Pinpoint the cell where the given text exists, returning its [x, y] midpoint coordinate. 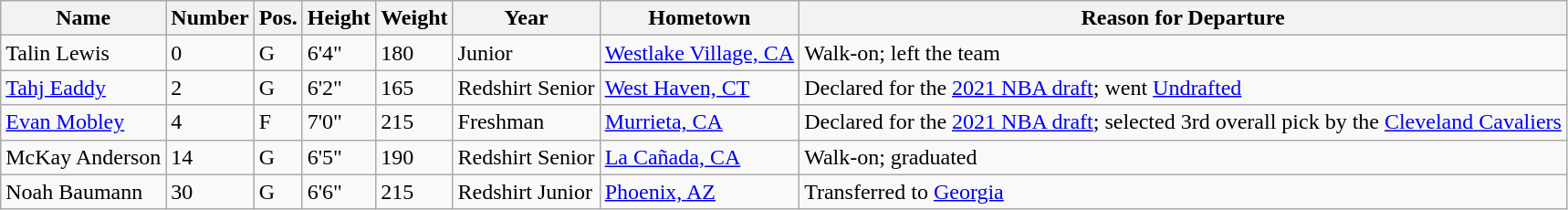
Hometown [699, 18]
Reason for Departure [1183, 18]
West Haven, CT [699, 88]
Year [526, 18]
Pos. [277, 18]
190 [414, 157]
0 [210, 53]
14 [210, 157]
Transferred to Georgia [1183, 192]
7'0" [339, 122]
Walk-on; left the team [1183, 53]
McKay Anderson [84, 157]
Phoenix, AZ [699, 192]
Walk-on; graduated [1183, 157]
Evan Mobley [84, 122]
30 [210, 192]
Redshirt Junior [526, 192]
6'6" [339, 192]
180 [414, 53]
6'5" [339, 157]
Talin Lewis [84, 53]
Westlake Village, CA [699, 53]
6'2" [339, 88]
Murrieta, CA [699, 122]
Name [84, 18]
4 [210, 122]
Junior [526, 53]
Freshman [526, 122]
165 [414, 88]
Weight [414, 18]
Noah Baumann [84, 192]
Height [339, 18]
2 [210, 88]
Declared for the 2021 NBA draft; selected 3rd overall pick by the Cleveland Cavaliers [1183, 122]
La Cañada, CA [699, 157]
6'4" [339, 53]
F [277, 122]
Declared for the 2021 NBA draft; went Undrafted [1183, 88]
Number [210, 18]
Tahj Eaddy [84, 88]
